Locate the cell with the specified text and output its (X, Y) center coordinate. 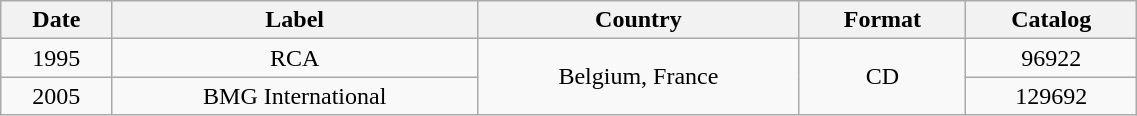
Date (56, 20)
1995 (56, 58)
BMG International (295, 96)
Format (882, 20)
Label (295, 20)
129692 (1052, 96)
Catalog (1052, 20)
RCA (295, 58)
Country (639, 20)
Belgium, France (639, 77)
CD (882, 77)
96922 (1052, 58)
2005 (56, 96)
